Output the (x, y) coordinate of the center of the cell containing the given text.  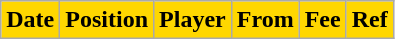
From (265, 20)
Date (30, 20)
Player (193, 20)
Fee (322, 20)
Ref (370, 20)
Position (107, 20)
